From the cell containing the given text, extract its center point as [X, Y] coordinate. 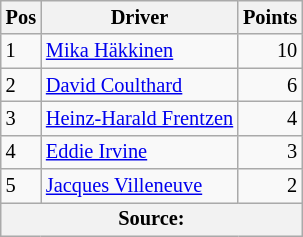
Mika Häkkinen [140, 51]
10 [270, 51]
5 [21, 186]
Eddie Irvine [140, 152]
Heinz-Harald Frentzen [140, 118]
Source: [152, 219]
Driver [140, 17]
Points [270, 17]
David Coulthard [140, 85]
1 [21, 51]
Pos [21, 17]
6 [270, 85]
Jacques Villeneuve [140, 186]
